For the text-containing cell, return its midpoint in [X, Y] coordinate format. 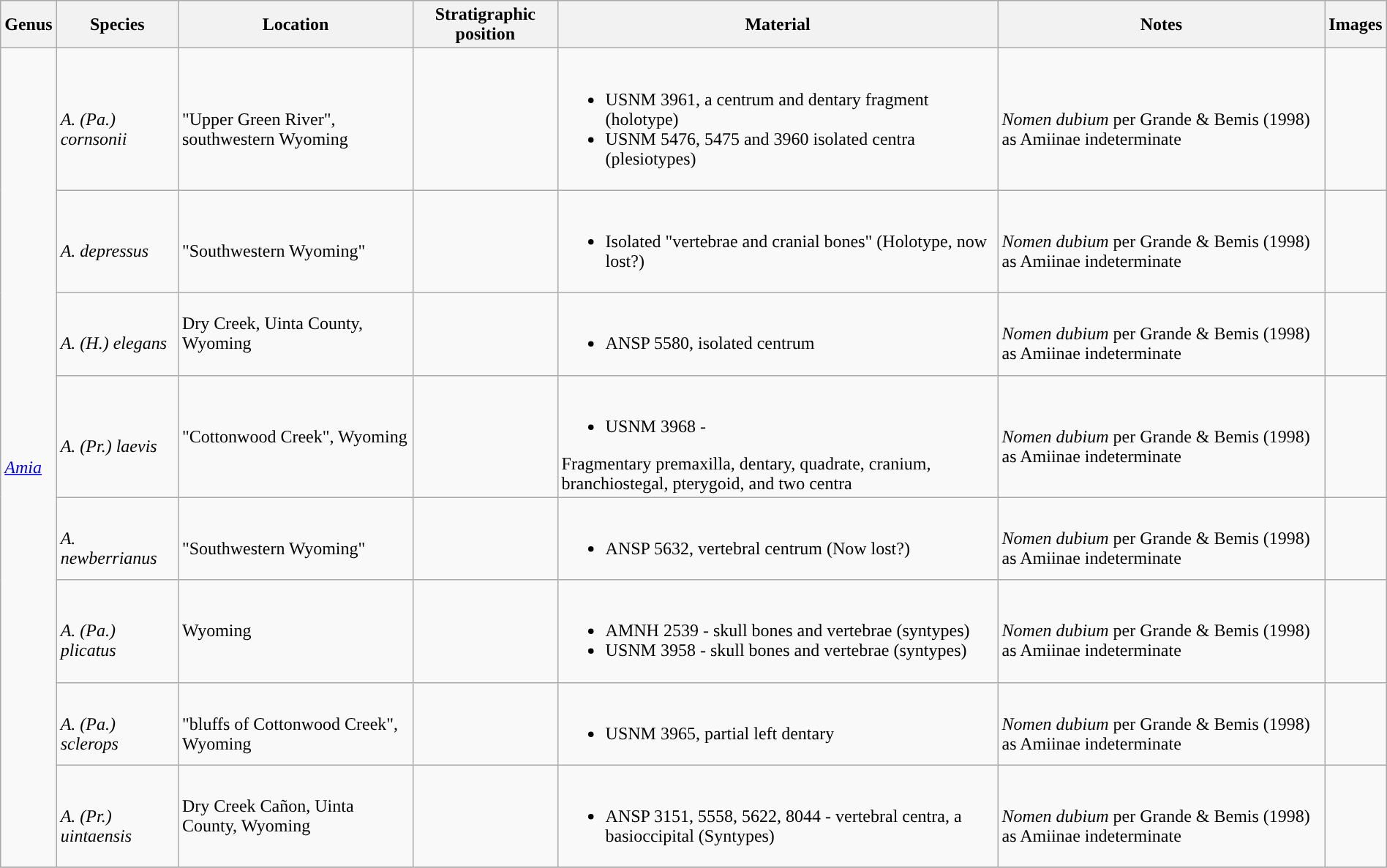
USNM 3965, partial left dentary [778, 724]
Stratigraphic position [486, 25]
Amia [29, 458]
A. (Pa.) cornsonii [117, 119]
Wyoming [296, 631]
Notes [1162, 25]
USNM 3968 -Fragmentary premaxilla, dentary, quadrate, cranium, branchiostegal, pterygoid, and two centra [778, 436]
A. (Pa.) sclerops [117, 724]
AMNH 2539 - skull bones and vertebrae (syntypes)USNM 3958 - skull bones and vertebrae (syntypes) [778, 631]
"Cottonwood Creek", Wyoming [296, 436]
ANSP 3151, 5558, 5622, 8044 - vertebral centra, a basioccipital (Syntypes) [778, 816]
A. (Pr.) uintaensis [117, 816]
A. (Pr.) laevis [117, 436]
"bluffs of Cottonwood Creek", Wyoming [296, 724]
ANSP 5632, vertebral centrum (Now lost?) [778, 538]
Isolated "vertebrae and cranial bones" (Holotype, now lost?) [778, 241]
Dry Creek Cañon, Uinta County, Wyoming [296, 816]
Genus [29, 25]
A. (H.) elegans [117, 333]
Material [778, 25]
Dry Creek, Uinta County, Wyoming [296, 333]
"Upper Green River", southwestern Wyoming [296, 119]
Species [117, 25]
ANSP 5580, isolated centrum [778, 333]
Location [296, 25]
USNM 3961, a centrum and dentary fragment (holotype)USNM 5476, 5475 and 3960 isolated centra (plesiotypes) [778, 119]
A. (Pa.) plicatus [117, 631]
A. depressus [117, 241]
Images [1356, 25]
A. newberrianus [117, 538]
